Pinpoint the cell where the given text exists, returning its [x, y] midpoint coordinate. 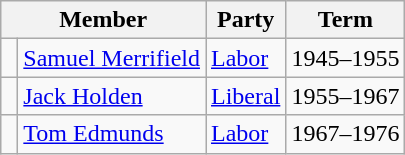
Party [246, 20]
Term [346, 20]
1967–1976 [346, 134]
Samuel Merrifield [112, 58]
Liberal [246, 96]
1945–1955 [346, 58]
Member [104, 20]
Tom Edmunds [112, 134]
1955–1967 [346, 96]
Jack Holden [112, 96]
